From the cell containing the given text, extract its center point as [x, y] coordinate. 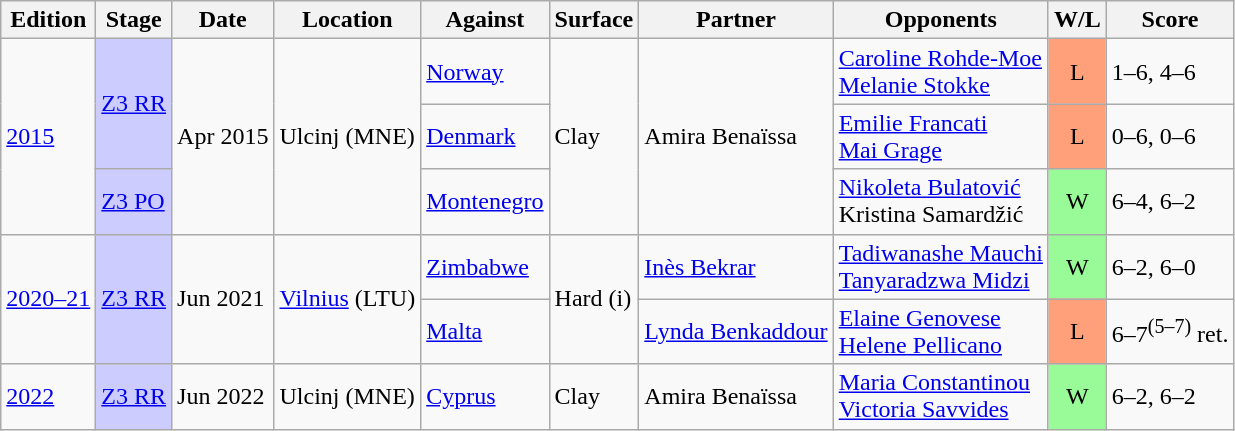
Tadiwanashe Mauchi Tanyaradzwa Midzi [940, 266]
6–7(5–7) ret. [1170, 332]
Location [348, 20]
Nikoleta Bulatović Kristina Samardžić [940, 202]
Lynda Benkaddour [736, 332]
Malta [485, 332]
2015 [48, 136]
1–6, 4–6 [1170, 72]
Elaine Genovese Helene Pellicano [940, 332]
Against [485, 20]
Hard (i) [594, 299]
Jun 2022 [223, 396]
Date [223, 20]
W/L [1077, 20]
Score [1170, 20]
Jun 2021 [223, 299]
Stage [134, 20]
Denmark [485, 136]
0–6, 0–6 [1170, 136]
6–4, 6–2 [1170, 202]
6–2, 6–0 [1170, 266]
Vilnius (LTU) [348, 299]
Opponents [940, 20]
Edition [48, 20]
Caroline Rohde-Moe Melanie Stokke [940, 72]
Inès Bekrar [736, 266]
Montenegro [485, 202]
2020–21 [48, 299]
Apr 2015 [223, 136]
Maria Constantinou Victoria Savvides [940, 396]
Z3 PO [134, 202]
Surface [594, 20]
Norway [485, 72]
Emilie Francati Mai Grage [940, 136]
Partner [736, 20]
2022 [48, 396]
6–2, 6–2 [1170, 396]
Zimbabwe [485, 266]
Cyprus [485, 396]
